Detect which cell encompasses the target text, then output its (x, y) center coordinate. 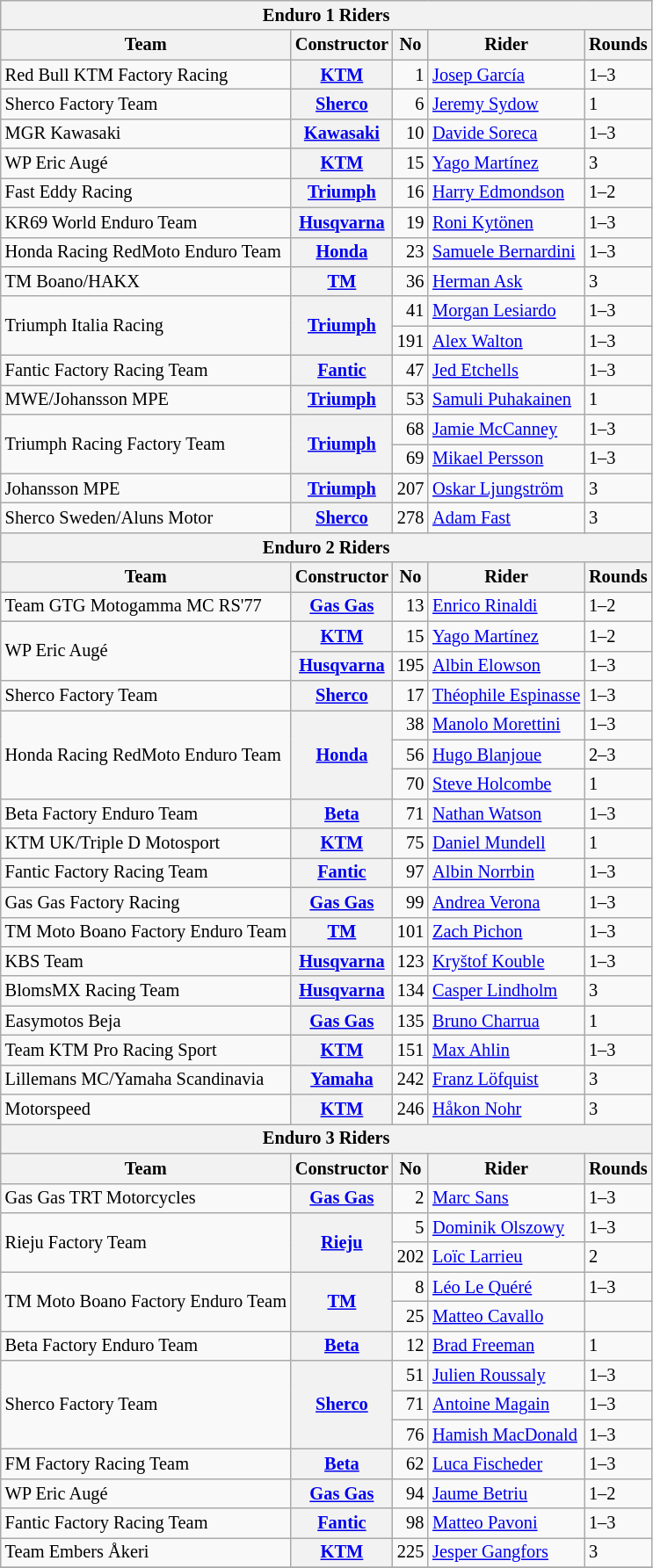
MGR Kawasaki (146, 134)
Josep García (506, 75)
Casper Lindholm (506, 991)
62 (410, 1464)
Team GTG Motogamma MC RS'77 (146, 606)
8 (410, 1287)
225 (410, 1552)
Roni Kytönen (506, 222)
135 (410, 1021)
36 (410, 281)
Brad Freeman (506, 1346)
123 (410, 961)
Enrico Rinaldi (506, 606)
Léo Le Quéré (506, 1287)
Samuli Puhakainen (506, 400)
Luca Fischeder (506, 1464)
TM Boano/HAKX (146, 281)
76 (410, 1434)
Rieju (342, 1242)
Théophile Espinasse (506, 695)
Bruno Charrua (506, 1021)
Jamie McCanney (506, 430)
97 (410, 872)
Herman Ask (506, 281)
6 (410, 104)
Team KTM Pro Racing Sport (146, 1050)
Kawasaki (342, 134)
Jesper Gangfors (506, 1552)
Albin Elowson (506, 666)
Steve Holcombe (506, 784)
Davide Soreca (506, 134)
Franz Löfquist (506, 1080)
Albin Norrbin (506, 872)
41 (410, 311)
69 (410, 459)
Sherco Sweden/Aluns Motor (146, 517)
Gas Gas TRT Motorcycles (146, 1198)
Håkon Nohr (506, 1109)
53 (410, 400)
Triumph Italia Racing (146, 325)
Morgan Lesiardo (506, 311)
KBS Team (146, 961)
Johansson MPE (146, 488)
Triumph Racing Factory Team (146, 444)
Hamish MacDonald (506, 1434)
Jed Etchells (506, 370)
47 (410, 370)
Jaume Betriu (506, 1493)
191 (410, 341)
Oskar Ljungström (506, 488)
16 (410, 192)
Enduro 2 Riders (327, 547)
2–3 (619, 755)
25 (410, 1316)
10 (410, 134)
56 (410, 755)
Julien Roussaly (506, 1376)
202 (410, 1257)
51 (410, 1376)
246 (410, 1109)
Hugo Blanjoue (506, 755)
Marc Sans (506, 1198)
17 (410, 695)
151 (410, 1050)
Red Bull KTM Factory Racing (146, 75)
Nathan Watson (506, 813)
19 (410, 222)
Samuele Bernardini (506, 252)
101 (410, 932)
FM Factory Racing Team (146, 1464)
Manolo Morettini (506, 725)
70 (410, 784)
Mikael Persson (506, 459)
Harry Edmondson (506, 192)
Dominik Olszowy (506, 1227)
38 (410, 725)
13 (410, 606)
Lillemans MC/Yamaha Scandinavia (146, 1080)
Zach Pichon (506, 932)
99 (410, 902)
Daniel Mundell (506, 843)
Antoine Magain (506, 1405)
Adam Fast (506, 517)
MWE/Johansson MPE (146, 400)
Kryštof Kouble (506, 961)
75 (410, 843)
134 (410, 991)
Yamaha (342, 1080)
Jeremy Sydow (506, 104)
KTM UK/Triple D Motosport (146, 843)
Motorspeed (146, 1109)
Matteo Cavallo (506, 1316)
195 (410, 666)
Gas Gas Factory Racing (146, 902)
Andrea Verona (506, 902)
Enduro 1 Riders (327, 15)
12 (410, 1346)
Rieju Factory Team (146, 1242)
98 (410, 1523)
278 (410, 517)
KR69 World Enduro Team (146, 222)
Enduro 3 Riders (327, 1138)
Alex Walton (506, 341)
5 (410, 1227)
207 (410, 488)
Max Ahlin (506, 1050)
Easymotos Beja (146, 1021)
23 (410, 252)
242 (410, 1080)
Fast Eddy Racing (146, 192)
94 (410, 1493)
Loïc Larrieu (506, 1257)
Matteo Pavoni (506, 1523)
Team Embers Åkeri (146, 1552)
68 (410, 430)
BlomsMX Racing Team (146, 991)
